Locate the cell with the specified text and output its (X, Y) center coordinate. 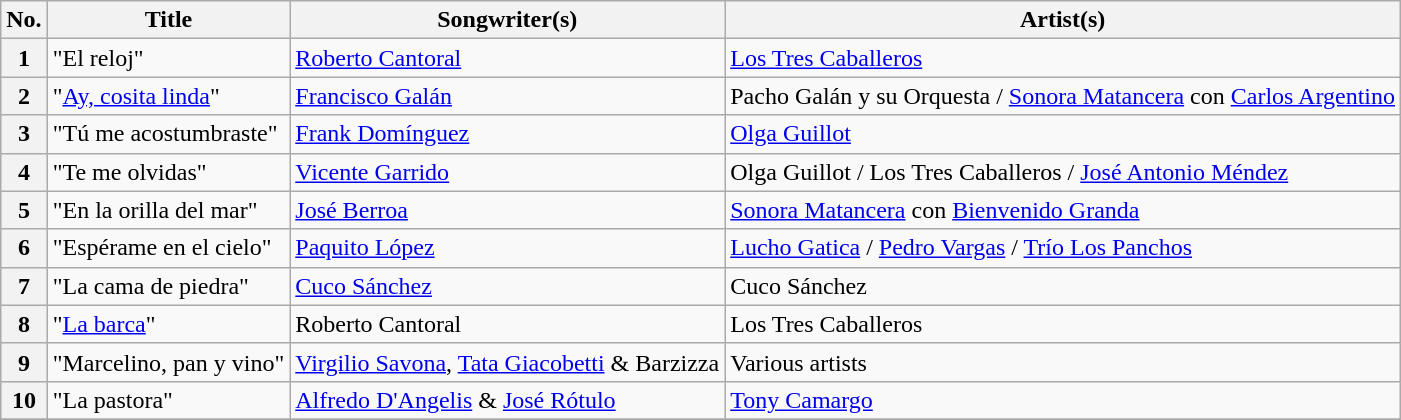
Songwriter(s) (508, 20)
1 (24, 58)
Francisco Galán (508, 96)
Olga Guillot / Los Tres Caballeros / José Antonio Méndez (1063, 172)
Tony Camargo (1063, 400)
"Te me olvidas" (168, 172)
Various artists (1063, 362)
10 (24, 400)
"Tú me acostumbraste" (168, 134)
Olga Guillot (1063, 134)
9 (24, 362)
"La cama de piedra" (168, 286)
Artist(s) (1063, 20)
2 (24, 96)
"La barca" (168, 324)
7 (24, 286)
Title (168, 20)
Virgilio Savona, Tata Giacobetti & Barzizza (508, 362)
6 (24, 248)
3 (24, 134)
Alfredo D'Angelis & José Rótulo (508, 400)
Vicente Garrido (508, 172)
"En la orilla del mar" (168, 210)
No. (24, 20)
5 (24, 210)
"El reloj" (168, 58)
Paquito López (508, 248)
"Marcelino, pan y vino" (168, 362)
Pacho Galán y su Orquesta / Sonora Matancera con Carlos Argentino (1063, 96)
José Berroa (508, 210)
"La pastora" (168, 400)
Sonora Matancera con Bienvenido Granda (1063, 210)
Frank Domínguez (508, 134)
Lucho Gatica / Pedro Vargas / Trío Los Panchos (1063, 248)
4 (24, 172)
"Ay, cosita linda" (168, 96)
8 (24, 324)
"Espérame en el cielo" (168, 248)
